From the cell containing the given text, extract its center point as (X, Y) coordinate. 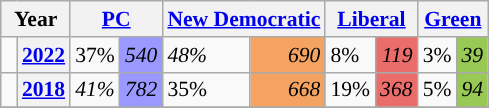
PC (116, 19)
782 (142, 90)
19% (350, 90)
Liberal (371, 19)
5% (438, 90)
368 (396, 90)
48% (206, 55)
39 (472, 55)
8% (350, 55)
94 (472, 90)
540 (142, 55)
Green (454, 19)
Year (36, 19)
690 (288, 55)
41% (95, 90)
3% (438, 55)
35% (206, 90)
2022 (44, 55)
668 (288, 90)
New Democratic (244, 19)
37% (95, 55)
119 (396, 55)
2018 (44, 90)
